Return the (X, Y) coordinate for the center point of the cell that contains the specified text.  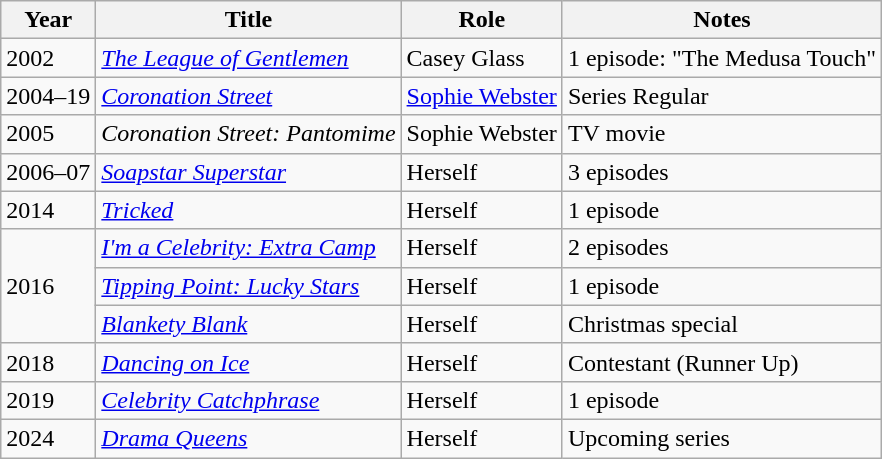
The League of Gentlemen (248, 58)
2024 (48, 438)
Year (48, 20)
Soapstar Superstar (248, 172)
Casey Glass (482, 58)
Title (248, 20)
1 episode: "The Medusa Touch" (722, 58)
Contestant (Runner Up) (722, 362)
Role (482, 20)
2002 (48, 58)
Blankety Blank (248, 324)
2004–19 (48, 96)
2016 (48, 286)
Christmas special (722, 324)
2 episodes (722, 248)
Dancing on Ice (248, 362)
Upcoming series (722, 438)
Notes (722, 20)
2014 (48, 210)
Drama Queens (248, 438)
2018 (48, 362)
I'm a Celebrity: Extra Camp (248, 248)
2005 (48, 134)
Series Regular (722, 96)
TV movie (722, 134)
Coronation Street: Pantomime (248, 134)
Celebrity Catchphrase (248, 400)
2019 (48, 400)
2006–07 (48, 172)
Tipping Point: Lucky Stars (248, 286)
Tricked (248, 210)
Coronation Street (248, 96)
3 episodes (722, 172)
